Detect which cell encompasses the target text, then output its (x, y) center coordinate. 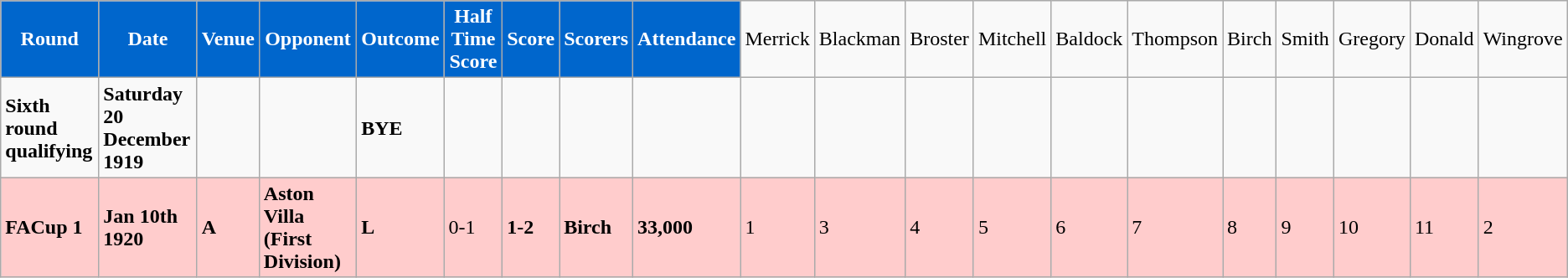
Score (531, 39)
Jan 10th 1920 (147, 228)
Mitchell (1012, 39)
4 (940, 228)
5 (1012, 228)
Donald (1444, 39)
6 (1089, 228)
Aston Villa (First Division) (307, 228)
0-1 (473, 228)
Date (147, 39)
Outcome (400, 39)
7 (1175, 228)
Wingrove (1523, 39)
Blackman (859, 39)
Thompson (1175, 39)
Smith (1305, 39)
A (228, 228)
Venue (228, 39)
Merrick (777, 39)
8 (1250, 228)
Sixth round qualifying (50, 127)
9 (1305, 228)
FACup 1 (50, 228)
11 (1444, 228)
Round (50, 39)
Scorers (596, 39)
2 (1523, 228)
1-2 (531, 228)
BYE (400, 127)
10 (1372, 228)
Opponent (307, 39)
1 (777, 228)
Baldock (1089, 39)
Attendance (687, 39)
Saturday 20 December 1919 (147, 127)
Half Time Score (473, 39)
3 (859, 228)
L (400, 228)
Broster (940, 39)
33,000 (687, 228)
Gregory (1372, 39)
